From the cell containing the given text, extract its center point as (X, Y) coordinate. 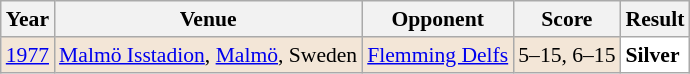
Silver (656, 55)
Malmö Isstadion, Malmö, Sweden (208, 55)
1977 (28, 55)
Opponent (438, 19)
5–15, 6–15 (566, 55)
Score (566, 19)
Flemming Delfs (438, 55)
Year (28, 19)
Venue (208, 19)
Result (656, 19)
